Return the [X, Y] coordinate for the center point of the cell that contains the specified text.  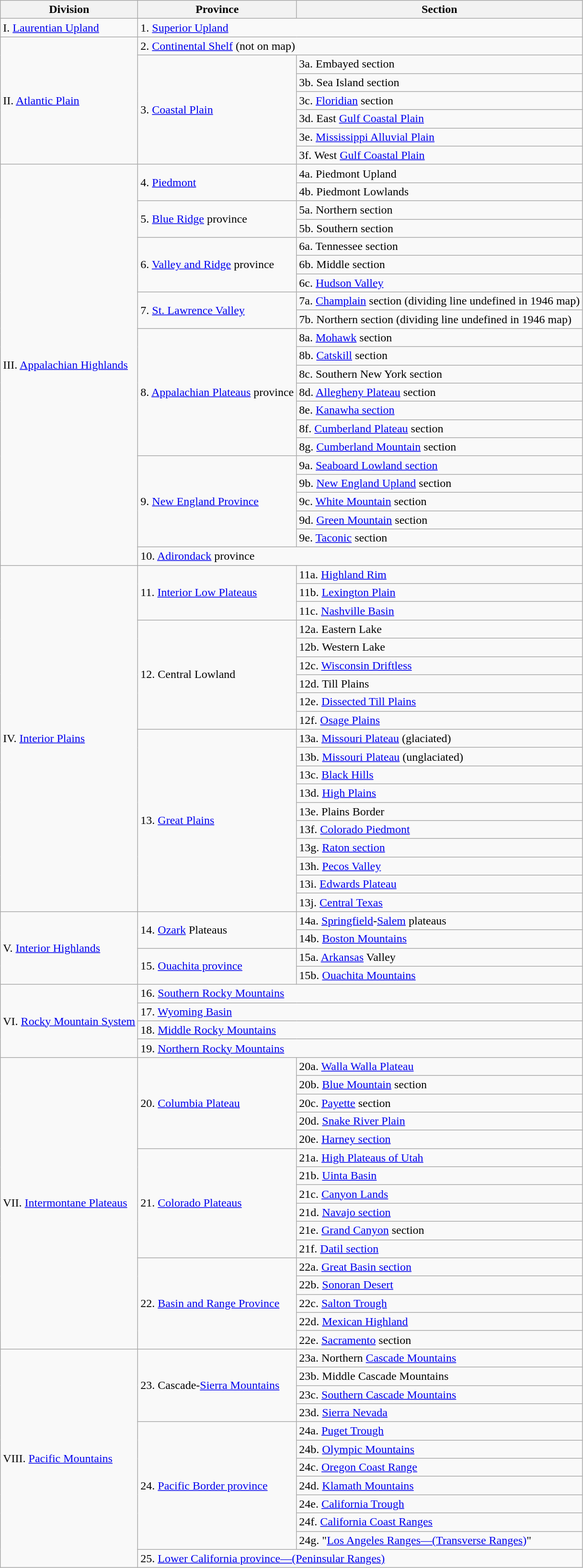
8g. Cumberland Mountain section [440, 447]
3d. East Gulf Coastal Plain [440, 119]
20c. Payette section [440, 1103]
13d. High Plains [440, 793]
12c. Wisconsin Driftless [440, 666]
9b. New England Upland section [440, 483]
9c. White Mountain section [440, 501]
12a. Eastern Lake [440, 629]
22a. Great Basin section [440, 1267]
23b. Middle Cascade Mountains [440, 1376]
8e. Kanawha section [440, 410]
11a. Highland Rim [440, 575]
3a. Embayed section [440, 64]
24e. California Trough [440, 1504]
15a. Arkansas Valley [440, 957]
14b. Boston Mountains [440, 939]
3f. West Gulf Coastal Plain [440, 155]
20. Columbia Plateau [217, 1103]
8. Appalachian Plateaus province [217, 392]
15b. Ouachita Mountains [440, 975]
24c. Oregon Coast Range [440, 1467]
14. Ozark Plateaus [217, 930]
VII. Intermontane Plateaus [69, 1203]
23. Cascade-Sierra Mountains [217, 1385]
18. Middle Rocky Mountains [360, 1030]
10. Adirondack province [360, 556]
22e. Sacramento section [440, 1340]
24a. Puget Trough [440, 1431]
11. Interior Low Plateaus [217, 593]
III. Appalachian Highlands [69, 365]
24f. California Coast Ranges [440, 1522]
12e. Dissected Till Plains [440, 702]
2. Continental Shelf (not on map) [360, 46]
3b. Sea Island section [440, 82]
4b. Piedmont Lowlands [440, 192]
12. Central Lowland [217, 675]
8b. Catskill section [440, 356]
3e. Mississippi Alluvial Plain [440, 137]
11c. Nashville Basin [440, 611]
7b. Northern section (dividing line undefined in 1946 map) [440, 319]
13i. Edwards Plateau [440, 884]
11b. Lexington Plain [440, 593]
8f. Cumberland Plateau section [440, 429]
Province [217, 10]
21b. Uinta Basin [440, 1176]
22b. Sonoran Desert [440, 1285]
1. Superior Upland [360, 28]
6a. Tennessee section [440, 247]
13. Great Plains [217, 821]
21a. High Plateaus of Utah [440, 1158]
5a. Northern section [440, 210]
Division [69, 10]
6. Valley and Ridge province [217, 265]
7a. Champlain section (dividing line undefined in 1946 map) [440, 301]
13b. Missouri Plateau (unglaciated) [440, 756]
9a. Seaboard Lowland section [440, 465]
20d. Snake River Plain [440, 1121]
17. Wyoming Basin [360, 1012]
12d. Till Plains [440, 684]
8c. Southern New York section [440, 374]
20b. Blue Mountain section [440, 1084]
3. Coastal Plain [217, 110]
13a. Missouri Plateau (glaciated) [440, 738]
4a. Piedmont Upland [440, 173]
Section [440, 10]
4. Piedmont [217, 182]
22d. Mexican Highland [440, 1321]
13j. Central Texas [440, 902]
23a. Northern Cascade Mountains [440, 1358]
24. Pacific Border province [217, 1486]
9d. Green Mountain section [440, 519]
19. Northern Rocky Mountains [360, 1048]
22c. Salton Trough [440, 1303]
21c. Canyon Lands [440, 1194]
22. Basin and Range Province [217, 1303]
15. Ouachita province [217, 966]
6b. Middle section [440, 265]
IV. Interior Plains [69, 738]
21. Colorado Plateaus [217, 1203]
7. St. Lawrence Valley [217, 310]
VIII. Pacific Mountains [69, 1458]
23c. Southern Cascade Mountains [440, 1395]
5b. Southern section [440, 228]
13c. Black Hills [440, 775]
21f. Datil section [440, 1249]
6c. Hudson Valley [440, 283]
VI. Rocky Mountain System [69, 1021]
13e. Plains Border [440, 812]
25. Lower California province—(Peninsular Ranges) [360, 1558]
20e. Harney section [440, 1139]
3c. Floridian section [440, 101]
14a. Springfield-Salem plateaus [440, 921]
9. New England Province [217, 501]
16. Southern Rocky Mountains [360, 993]
8d. Allegheny Plateau section [440, 392]
13f. Colorado Piedmont [440, 830]
21e. Grand Canyon section [440, 1230]
13g. Raton section [440, 848]
8a. Mohawk section [440, 338]
23d. Sierra Nevada [440, 1413]
12f. Osage Plains [440, 720]
I. Laurentian Upland [69, 28]
V. Interior Highlands [69, 948]
24d. Klamath Mountains [440, 1486]
20a. Walla Walla Plateau [440, 1066]
II. Atlantic Plain [69, 101]
21d. Navajo section [440, 1212]
24b. Olympic Mountains [440, 1449]
12b. Western Lake [440, 647]
13h. Pecos Valley [440, 866]
9e. Taconic section [440, 538]
24g. "Los Angeles Ranges—(Transverse Ranges)" [440, 1540]
5. Blue Ridge province [217, 219]
